Find where the given text appears and provide that cell's center as (x, y) coordinate. 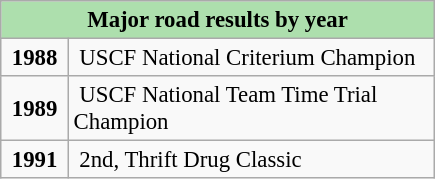
1988 (35, 58)
Major road results by year (218, 20)
1989 (35, 108)
USCF National Criterium Champion (251, 58)
USCF National Team Time Trial Champion (251, 108)
1991 (35, 160)
2nd, Thrift Drug Classic (251, 160)
